Find where the given text appears and provide that cell's center as [x, y] coordinate. 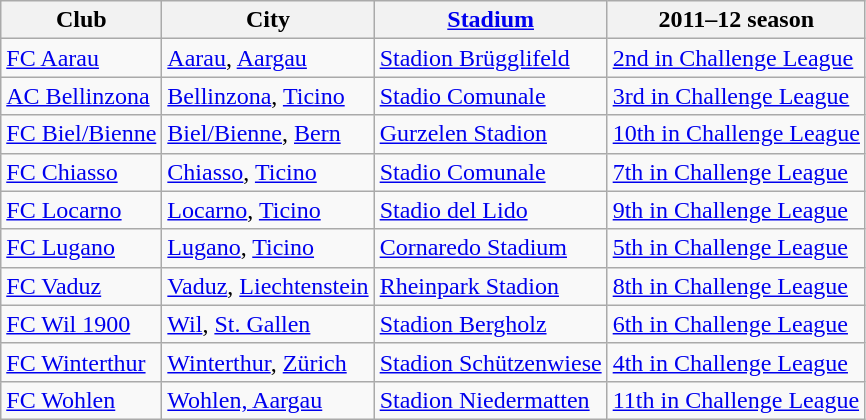
2nd in Challenge League [736, 58]
6th in Challenge League [736, 324]
Stadium [490, 20]
Locarno, Ticino [268, 210]
FC Winterthur [82, 362]
10th in Challenge League [736, 134]
Aarau, Aargau [268, 58]
7th in Challenge League [736, 172]
Club [82, 20]
11th in Challenge League [736, 400]
AC Bellinzona [82, 96]
4th in Challenge League [736, 362]
FC Locarno [82, 210]
Stadion Brügglifeld [490, 58]
Vaduz, Liechtenstein [268, 286]
8th in Challenge League [736, 286]
Lugano, Ticino [268, 248]
FC Aarau [82, 58]
Gurzelen Stadion [490, 134]
FC Wohlen [82, 400]
FC Wil 1900 [82, 324]
Chiasso, Ticino [268, 172]
City [268, 20]
FC Chiasso [82, 172]
Rheinpark Stadion [490, 286]
Stadio del Lido [490, 210]
Wil, St. Gallen [268, 324]
FC Biel/Bienne [82, 134]
2011–12 season [736, 20]
Stadion Niedermatten [490, 400]
Stadion Bergholz [490, 324]
3rd in Challenge League [736, 96]
Biel/Bienne, Bern [268, 134]
FC Vaduz [82, 286]
5th in Challenge League [736, 248]
Bellinzona, Ticino [268, 96]
9th in Challenge League [736, 210]
Wohlen, Aargau [268, 400]
Stadion Schützenwiese [490, 362]
Winterthur, Zürich [268, 362]
FC Lugano [82, 248]
Cornaredo Stadium [490, 248]
